Extract the (X, Y) coordinate from the center of the cell holding the provided text.  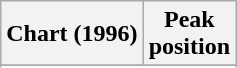
Chart (1996) (72, 34)
Peakposition (189, 34)
